For the text-containing cell, return its midpoint in (X, Y) coordinate format. 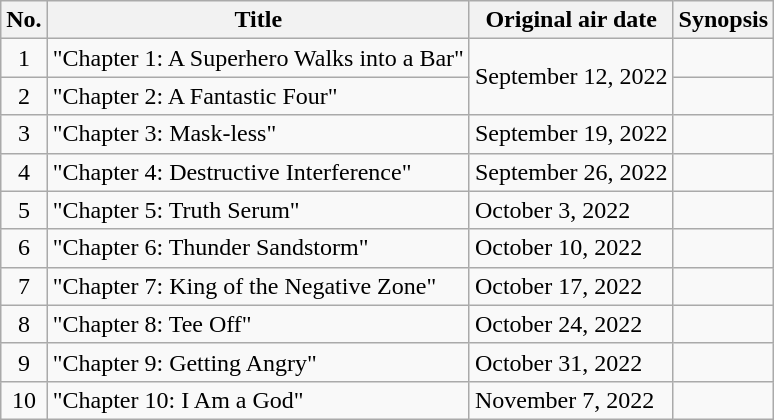
6 (24, 248)
November 7, 2022 (571, 400)
3 (24, 134)
October 10, 2022 (571, 248)
8 (24, 324)
5 (24, 210)
"Chapter 8: Tee Off" (258, 324)
9 (24, 362)
"Chapter 6: Thunder Sandstorm" (258, 248)
October 31, 2022 (571, 362)
October 17, 2022 (571, 286)
No. (24, 20)
"Chapter 10: I Am a God" (258, 400)
"Chapter 9: Getting Angry" (258, 362)
October 3, 2022 (571, 210)
September 26, 2022 (571, 172)
7 (24, 286)
"Chapter 3: Mask-less" (258, 134)
"Chapter 7: King of the Negative Zone" (258, 286)
"Chapter 5: Truth Serum" (258, 210)
September 19, 2022 (571, 134)
Original air date (571, 20)
4 (24, 172)
Synopsis (723, 20)
"Chapter 4: Destructive Interference" (258, 172)
1 (24, 58)
"Chapter 2: A Fantastic Four" (258, 96)
Title (258, 20)
2 (24, 96)
10 (24, 400)
September 12, 2022 (571, 77)
October 24, 2022 (571, 324)
"Chapter 1: A Superhero Walks into a Bar" (258, 58)
